Determine the (x, y) coordinate at the center of the cell enclosing the given text.  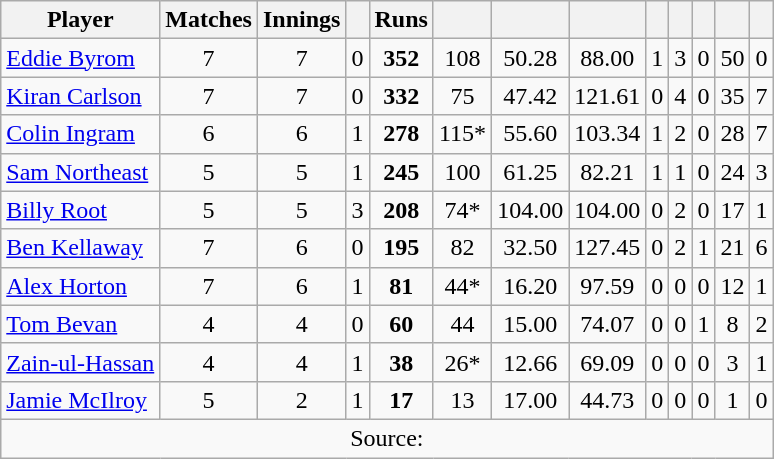
Source: (387, 438)
108 (462, 58)
208 (401, 210)
44 (462, 324)
50 (732, 58)
Innings (301, 20)
Eddie Byrom (80, 58)
Ben Kellaway (80, 248)
100 (462, 172)
38 (401, 362)
12 (732, 286)
16.20 (530, 286)
Billy Root (80, 210)
82 (462, 248)
Jamie McIlroy (80, 400)
32.50 (530, 248)
69.09 (608, 362)
88.00 (608, 58)
44.73 (608, 400)
332 (401, 96)
74.07 (608, 324)
44* (462, 286)
Kiran Carlson (80, 96)
195 (401, 248)
26* (462, 362)
12.66 (530, 362)
103.34 (608, 134)
47.42 (530, 96)
8 (732, 324)
Alex Horton (80, 286)
50.28 (530, 58)
21 (732, 248)
Sam Northeast (80, 172)
352 (401, 58)
15.00 (530, 324)
82.21 (608, 172)
115* (462, 134)
Matches (209, 20)
60 (401, 324)
278 (401, 134)
28 (732, 134)
Player (80, 20)
55.60 (530, 134)
75 (462, 96)
81 (401, 286)
17.00 (530, 400)
24 (732, 172)
35 (732, 96)
Tom Bevan (80, 324)
Zain-ul-Hassan (80, 362)
Colin Ingram (80, 134)
Runs (401, 20)
97.59 (608, 286)
127.45 (608, 248)
245 (401, 172)
13 (462, 400)
121.61 (608, 96)
61.25 (530, 172)
74* (462, 210)
